Search for the cell housing the specified text and yield its (x, y) center coordinate. 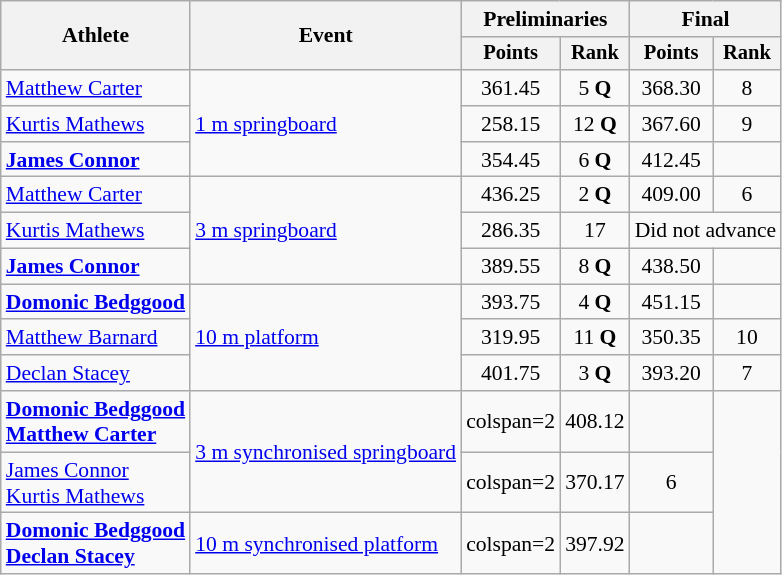
436.25 (510, 195)
Declan Stacey (96, 373)
397.92 (594, 544)
412.45 (672, 160)
Domonic BedggoodMatthew Carter (96, 422)
Preliminaries (546, 19)
10 m platform (326, 338)
Matthew Barnard (96, 338)
10 (748, 338)
3 m springboard (326, 230)
12 Q (594, 124)
451.15 (672, 302)
393.75 (510, 302)
350.35 (672, 338)
319.95 (510, 338)
Athlete (96, 36)
393.20 (672, 373)
438.50 (672, 267)
8 Q (594, 267)
401.75 (510, 373)
Domonic BedggoodDeclan Stacey (96, 544)
6 Q (594, 160)
9 (748, 124)
367.60 (672, 124)
1 m springboard (326, 124)
370.17 (594, 482)
361.45 (510, 88)
2 Q (594, 195)
409.00 (672, 195)
408.12 (594, 422)
17 (594, 231)
Event (326, 36)
389.55 (510, 267)
258.15 (510, 124)
3 m synchronised springboard (326, 452)
10 m synchronised platform (326, 544)
Domonic Bedggood (96, 302)
5 Q (594, 88)
James ConnorKurtis Mathews (96, 482)
7 (748, 373)
Did not advance (706, 231)
368.30 (672, 88)
Final (706, 19)
8 (748, 88)
4 Q (594, 302)
3 Q (594, 373)
354.45 (510, 160)
11 Q (594, 338)
286.35 (510, 231)
